Return (X, Y) of the center of cell containing provided text 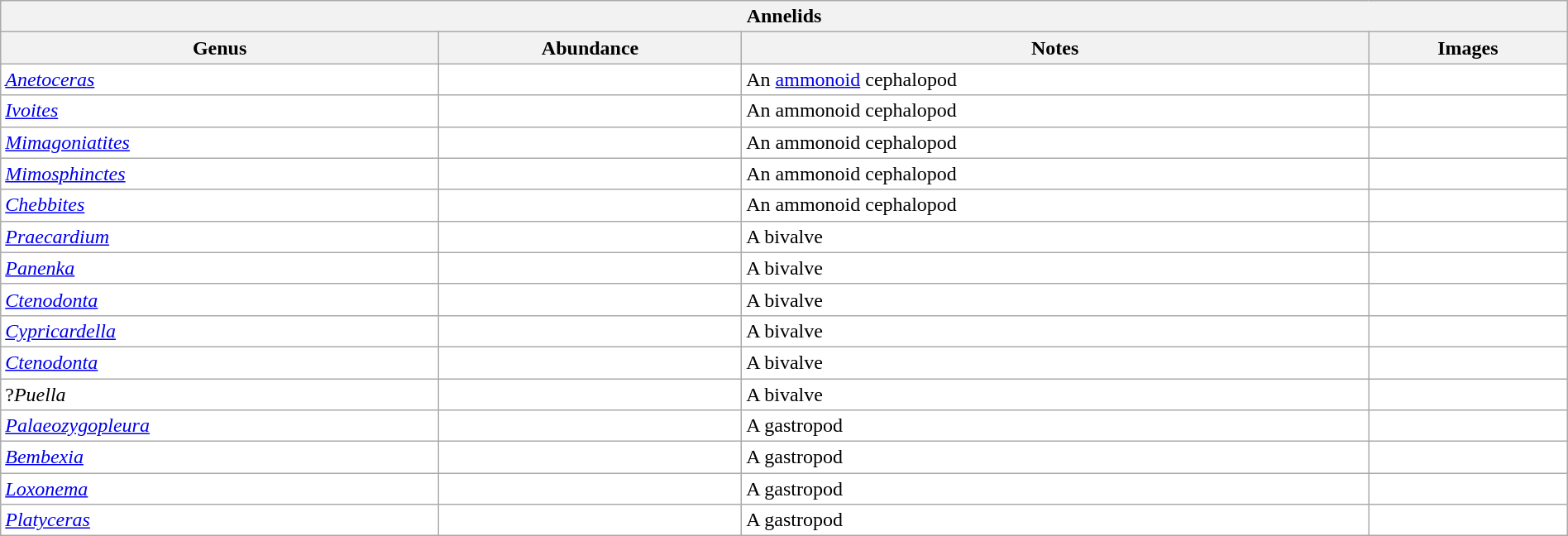
Praecardium (220, 237)
?Puella (220, 395)
Mimagoniatites (220, 142)
Images (1467, 48)
Platyceras (220, 520)
Panenka (220, 268)
Notes (1055, 48)
Genus (220, 48)
Annelids (784, 17)
Ivoites (220, 111)
Loxonema (220, 489)
Abundance (590, 48)
Palaeozygopleura (220, 426)
Mimosphinctes (220, 174)
Bembexia (220, 457)
Chebbites (220, 205)
Cypricardella (220, 331)
Anetoceras (220, 79)
